Extract the [x, y] coordinate from the center of the cell holding the provided text.  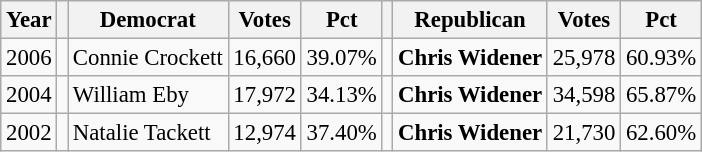
21,730 [584, 133]
Natalie Tackett [148, 133]
37.40% [342, 133]
2004 [29, 95]
Republican [470, 20]
60.93% [662, 58]
34,598 [584, 95]
Connie Crockett [148, 58]
2002 [29, 133]
39.07% [342, 58]
34.13% [342, 95]
Democrat [148, 20]
16,660 [264, 58]
William Eby [148, 95]
62.60% [662, 133]
25,978 [584, 58]
12,974 [264, 133]
Year [29, 20]
17,972 [264, 95]
65.87% [662, 95]
2006 [29, 58]
